Return (x, y) of the center of cell containing provided text 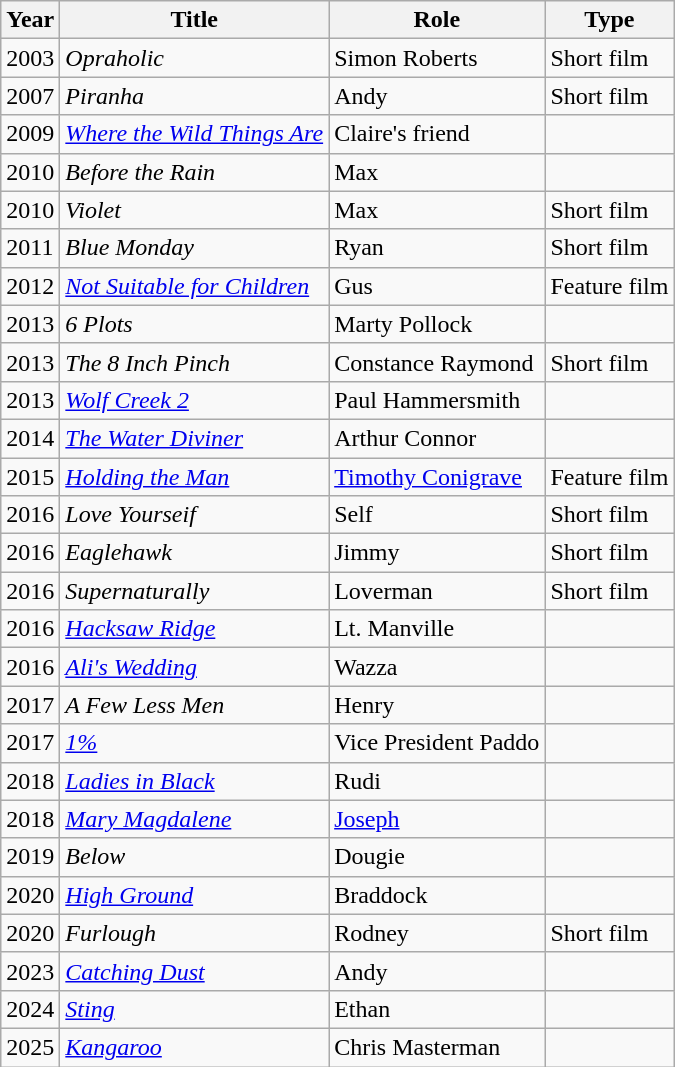
Rudi (437, 781)
The 8 Inch Pinch (194, 362)
Before the Rain (194, 172)
A Few Less Men (194, 705)
Arthur Connor (437, 438)
2025 (30, 1047)
Simon Roberts (437, 58)
2023 (30, 971)
Marty Pollock (437, 324)
High Ground (194, 895)
Role (437, 20)
Love Yourseif (194, 515)
Dougie (437, 857)
Kangaroo (194, 1047)
Vice President Paddo (437, 743)
2011 (30, 248)
Wazza (437, 667)
Claire's friend (437, 134)
Mary Magdalene (194, 819)
Lt. Manville (437, 629)
2024 (30, 1009)
Wolf Creek 2 (194, 400)
2019 (30, 857)
Opraholic (194, 58)
Title (194, 20)
Sting (194, 1009)
Joseph (437, 819)
1% (194, 743)
Piranha (194, 96)
Braddock (437, 895)
2007 (30, 96)
Ali's Wedding (194, 667)
Chris Masterman (437, 1047)
Ethan (437, 1009)
Henry (437, 705)
2015 (30, 477)
2003 (30, 58)
2009 (30, 134)
Not Suitable for Children (194, 286)
Self (437, 515)
Ladies in Black (194, 781)
Holding the Man (194, 477)
Catching Dust (194, 971)
Violet (194, 210)
Blue Monday (194, 248)
Where the Wild Things Are (194, 134)
Rodney (437, 933)
6 Plots (194, 324)
Below (194, 857)
The Water Diviner (194, 438)
Furlough (194, 933)
Type (610, 20)
Ryan (437, 248)
Constance Raymond (437, 362)
Loverman (437, 591)
Jimmy (437, 553)
2012 (30, 286)
Gus (437, 286)
Eaglehawk (194, 553)
Year (30, 20)
Hacksaw Ridge (194, 629)
Paul Hammersmith (437, 400)
Supernaturally (194, 591)
2014 (30, 438)
Timothy Conigrave (437, 477)
